Search for the cell housing the specified text and yield its (x, y) center coordinate. 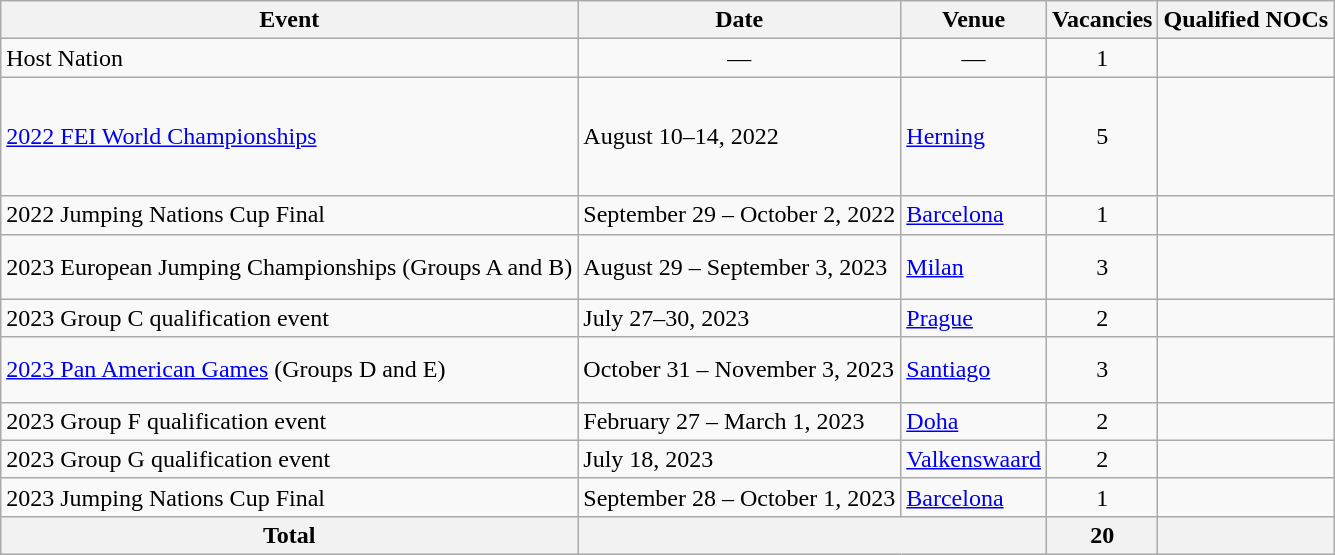
Milan (974, 266)
July 27–30, 2023 (740, 318)
Total (290, 535)
Vacancies (1102, 20)
Doha (974, 421)
Valkenswaard (974, 459)
Venue (974, 20)
Date (740, 20)
August 29 – September 3, 2023 (740, 266)
20 (1102, 535)
2023 Pan American Games (Groups D and E) (290, 370)
2023 Jumping Nations Cup Final (290, 497)
Santiago (974, 370)
Herning (974, 136)
2023 Group G qualification event (290, 459)
2023 Group C qualification event (290, 318)
August 10–14, 2022 (740, 136)
Prague (974, 318)
February 27 – March 1, 2023 (740, 421)
July 18, 2023 (740, 459)
September 29 – October 2, 2022 (740, 215)
2023 Group F qualification event (290, 421)
2022 FEI World Championships (290, 136)
September 28 – October 1, 2023 (740, 497)
October 31 – November 3, 2023 (740, 370)
Qualified NOCs (1246, 20)
Event (290, 20)
5 (1102, 136)
2022 Jumping Nations Cup Final (290, 215)
2023 European Jumping Championships (Groups A and B) (290, 266)
Host Nation (290, 58)
